Pinpoint the cell where the given text exists, returning its [X, Y] midpoint coordinate. 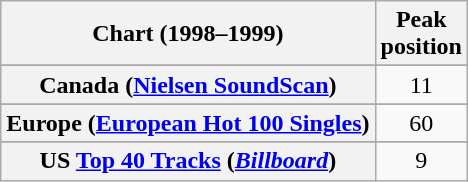
Europe (European Hot 100 Singles) [188, 123]
Canada (Nielsen SoundScan) [188, 85]
Peakposition [421, 34]
60 [421, 123]
9 [421, 161]
US Top 40 Tracks (Billboard) [188, 161]
11 [421, 85]
Chart (1998–1999) [188, 34]
